From the cell containing the given text, extract its center point as [x, y] coordinate. 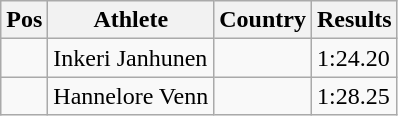
1:28.25 [354, 96]
Athlete [131, 20]
1:24.20 [354, 58]
Hannelore Venn [131, 96]
Inkeri Janhunen [131, 58]
Pos [24, 20]
Results [354, 20]
Country [263, 20]
